Determine the (x, y) coordinate at the center of the cell enclosing the given text.  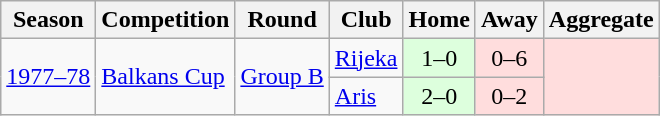
Aris (366, 96)
1977–78 (48, 77)
Balkans Cup (166, 77)
Away (509, 20)
Home (439, 20)
Competition (166, 20)
Aggregate (601, 20)
Round (282, 20)
Group B (282, 77)
0–2 (509, 96)
Rijeka (366, 58)
2–0 (439, 96)
Club (366, 20)
1–0 (439, 58)
0–6 (509, 58)
Season (48, 20)
